For the text-containing cell, return its midpoint in [x, y] coordinate format. 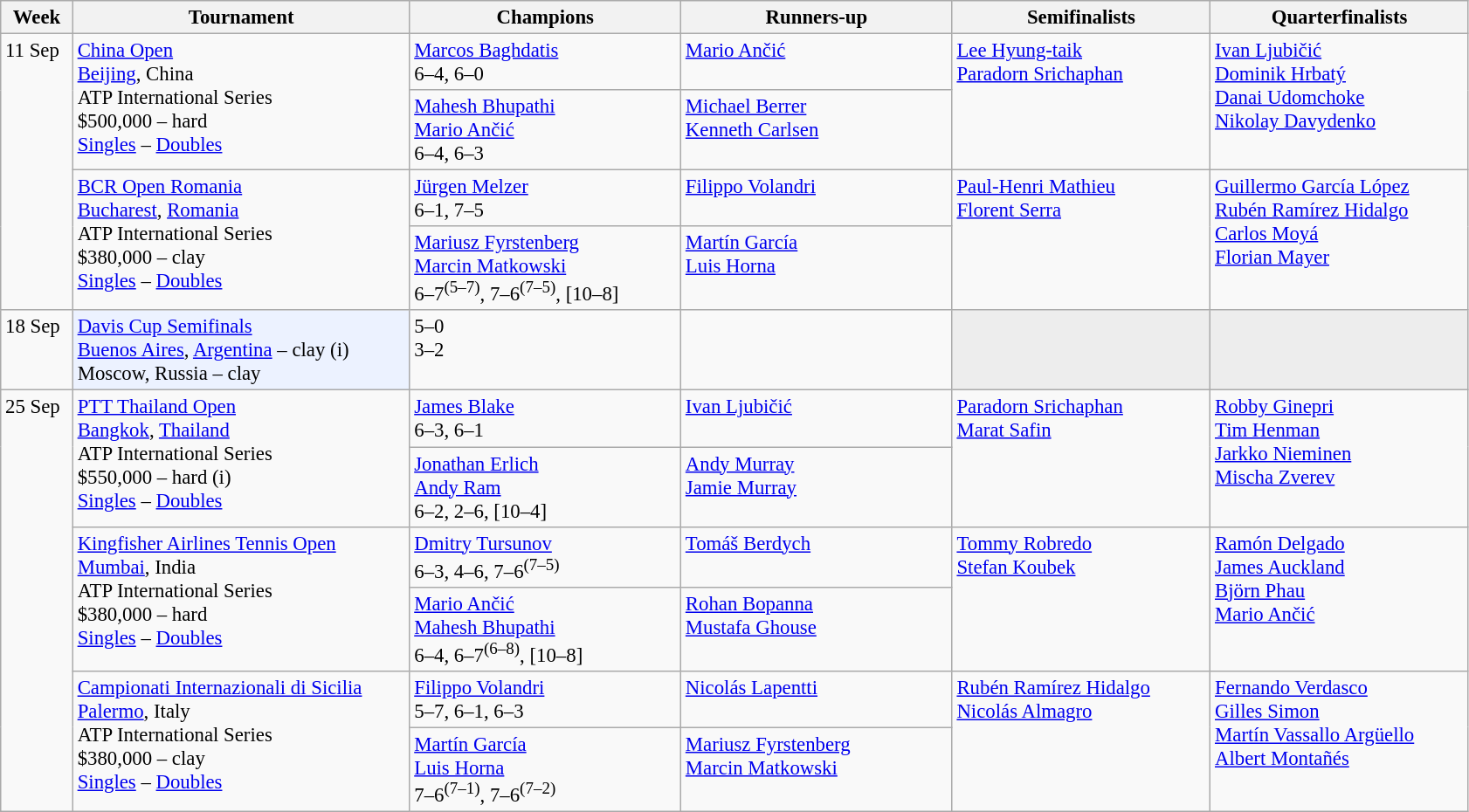
18 Sep [37, 351]
Paul-Henri Mathieu Florent Serra [1081, 241]
Robby Ginepri Tim Henman Jarkko Nieminen Mischa Zverev [1340, 458]
BCR Open Romania Bucharest, RomaniaATP International Series$380,000 – clay Singles – Doubles [241, 241]
Paradorn Srichaphan Marat Safin [1081, 458]
Rubén Ramírez Hidalgo Nicolás Almagro [1081, 742]
Nicolás Lapentti [817, 700]
Ivan Ljubičić [817, 419]
Quarterfinalists [1340, 17]
Week [37, 17]
Ramón Delgado James Auckland Björn Phau Mario Ančić [1340, 599]
Filippo Volandri5–7, 6–1, 6–3 [545, 700]
James Blake 6–3, 6–1 [545, 419]
Runners-up [817, 17]
Mario Ančić Mahesh Bhupathi6–4, 6–7(6–8), [10–8] [545, 629]
Ivan Ljubičić Dominik Hrbatý Danai Udomchoke Nikolay Davydenko [1340, 102]
Davis Cup Semifinals Buenos Aires, Argentina – clay (i) Moscow, Russia – clay [241, 351]
25 Sep [37, 601]
Fernando Verdasco Gilles Simon Martín Vassallo Argüello Albert Montañés [1340, 742]
Champions [545, 17]
Rohan Bopanna Mustafa Ghouse [817, 629]
Marcos Baghdatis 6–4, 6–0 [545, 63]
Michael Berrer Kenneth Carlsen [817, 130]
Jürgen Melzer6–1, 7–5 [545, 199]
Mariusz Fyrstenberg Marcin Matkowski 6–7(5–7), 7–6(7–5), [10–8] [545, 268]
Tournament [241, 17]
Lee Hyung-taik Paradorn Srichaphan [1081, 102]
Mario Ančić [817, 63]
Kingfisher Airlines Tennis Open Mumbai, IndiaATP International Series$380,000 – hard Singles – Doubles [241, 599]
11 Sep [37, 173]
Tomáš Berdych [817, 557]
Jonathan Erlich Andy Ram 6–2, 2–6, [10–4] [545, 487]
Campionati Internazionali di Sicilia Palermo, ItalyATP International Series $380,000 – clay Singles – Doubles [241, 742]
Guillermo García López Rubén Ramírez Hidalgo Carlos Moyá Florian Mayer [1340, 241]
Tommy Robredo Stefan Koubek [1081, 599]
5–0 3–2 [545, 351]
Martín García Luis Horna 7–6(7–1), 7–6(7–2) [545, 769]
PTT Thailand Open Bangkok, ThailandATP International Series$550,000 – hard (i) Singles – Doubles [241, 458]
Dmitry Tursunov6–3, 4–6, 7–6(7–5) [545, 557]
Mariusz Fyrstenberg Marcin Matkowski [817, 769]
Andy Murray Jamie Murray [817, 487]
Martín García Luis Horna [817, 268]
China Open Beijing, ChinaATP International Series$500,000 – hard Singles – Doubles [241, 102]
Mahesh Bhupathi Mario Ančić 6–4, 6–3 [545, 130]
Filippo Volandri [817, 199]
Semifinalists [1081, 17]
